Search for the cell housing the specified text and yield its [x, y] center coordinate. 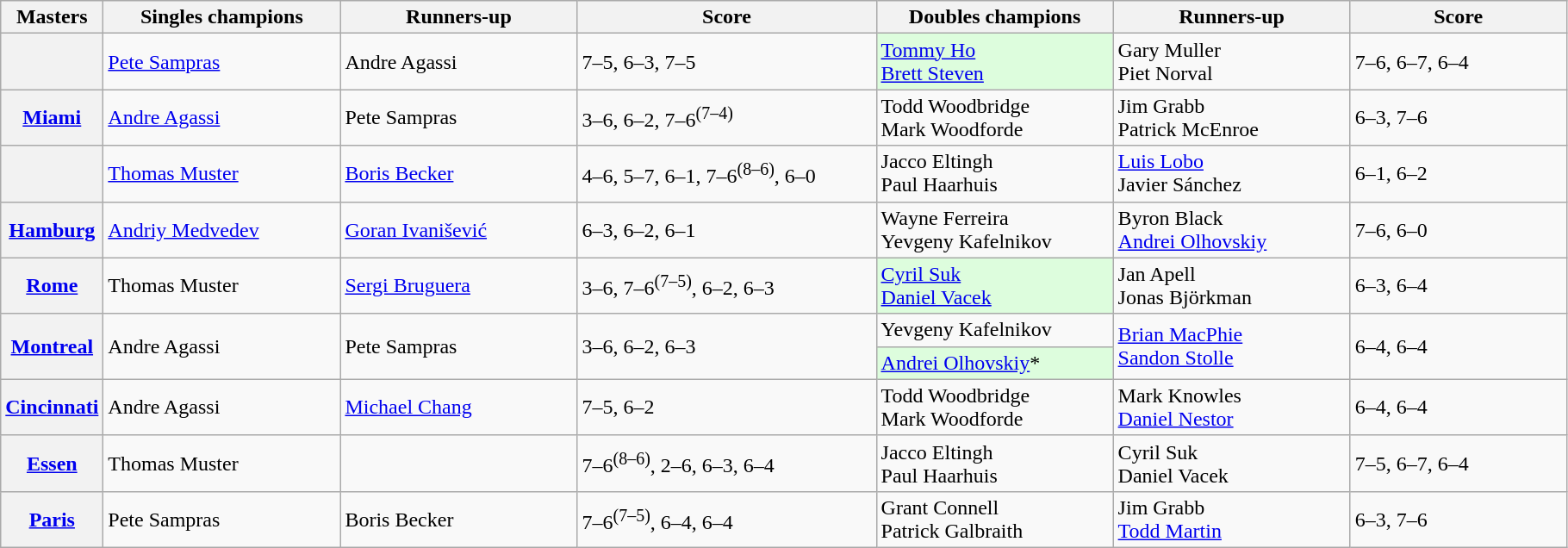
7–6, 6–7, 6–4 [1458, 62]
7–6(7–5), 6–4, 6–4 [727, 519]
Andrei Olhovskiy* [994, 363]
Miami [52, 117]
Brian MacPhie Sandon Stolle [1232, 346]
Jim Grabb Patrick McEnroe [1232, 117]
Andriy Medvedev [222, 229]
Mark Knowles Daniel Nestor [1232, 407]
7–6, 6–0 [1458, 229]
7–6(8–6), 2–6, 6–3, 6–4 [727, 464]
Doubles champions [994, 17]
4–6, 5–7, 6–1, 7–6(8–6), 6–0 [727, 174]
Masters [52, 17]
7–5, 6–2 [727, 407]
3–6, 6–2, 6–3 [727, 346]
3–6, 6–2, 7–6(7–4) [727, 117]
Michael Chang [458, 407]
6–3, 6–2, 6–1 [727, 229]
6–3, 6–4 [1458, 286]
7–5, 6–7, 6–4 [1458, 464]
Jan Apell Jonas Björkman [1232, 286]
Tommy Ho Brett Steven [994, 62]
Cincinnati [52, 407]
Sergi Bruguera [458, 286]
Montreal [52, 346]
Wayne Ferreira Yevgeny Kafelnikov [994, 229]
Gary Muller Piet Norval [1232, 62]
Singles champions [222, 17]
Paris [52, 519]
Yevgeny Kafelnikov [994, 330]
Jim Grabb Todd Martin [1232, 519]
Essen [52, 464]
Byron Black Andrei Olhovskiy [1232, 229]
Rome [52, 286]
Goran Ivanišević [458, 229]
Luis Lobo Javier Sánchez [1232, 174]
Hamburg [52, 229]
Grant Connell Patrick Galbraith [994, 519]
6–1, 6–2 [1458, 174]
7–5, 6–3, 7–5 [727, 62]
3–6, 7–6(7–5), 6–2, 6–3 [727, 286]
